Locate the cell with the specified text and output its (X, Y) center coordinate. 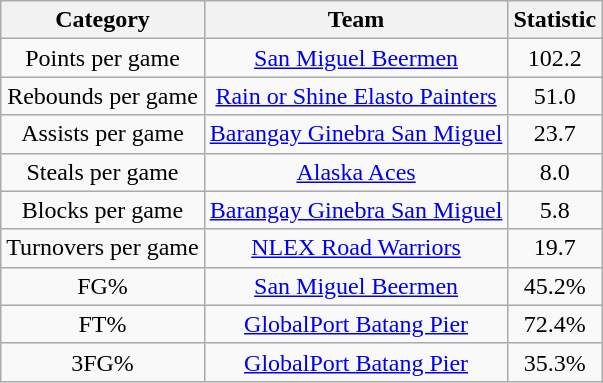
3FG% (102, 362)
Steals per game (102, 172)
8.0 (555, 172)
Statistic (555, 20)
51.0 (555, 96)
72.4% (555, 324)
Rain or Shine Elasto Painters (356, 96)
102.2 (555, 58)
Blocks per game (102, 210)
FT% (102, 324)
Team (356, 20)
Alaska Aces (356, 172)
Category (102, 20)
23.7 (555, 134)
Points per game (102, 58)
NLEX Road Warriors (356, 248)
45.2% (555, 286)
Rebounds per game (102, 96)
Turnovers per game (102, 248)
FG% (102, 286)
5.8 (555, 210)
35.3% (555, 362)
19.7 (555, 248)
Assists per game (102, 134)
